Return the (x, y) coordinate for the center point of the cell that contains the specified text.  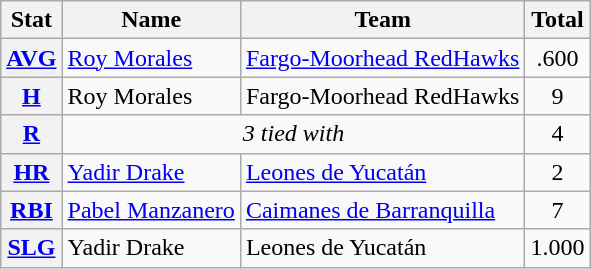
R (32, 134)
Caimanes de Barranquilla (382, 210)
1.000 (558, 248)
4 (558, 134)
Stat (32, 20)
Team (382, 20)
7 (558, 210)
Name (151, 20)
AVG (32, 58)
.600 (558, 58)
H (32, 96)
3 tied with (294, 134)
Total (558, 20)
RBI (32, 210)
SLG (32, 248)
Pabel Manzanero (151, 210)
HR (32, 172)
2 (558, 172)
9 (558, 96)
